Determine the (x, y) coordinate at the center of the cell enclosing the given text.  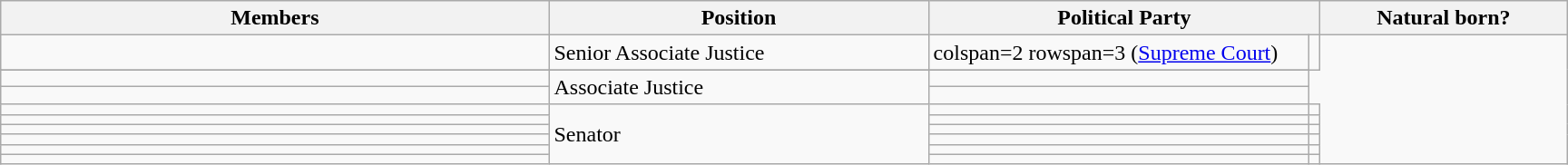
Position (739, 18)
Senior Associate Justice (739, 53)
Senator (739, 134)
Political Party (1124, 18)
Associate Justice (739, 87)
Natural born? (1445, 18)
Members (275, 18)
colspan=2 rowspan=3 (Supreme Court) (1119, 53)
